For the text-containing cell, return its midpoint in (x, y) coordinate format. 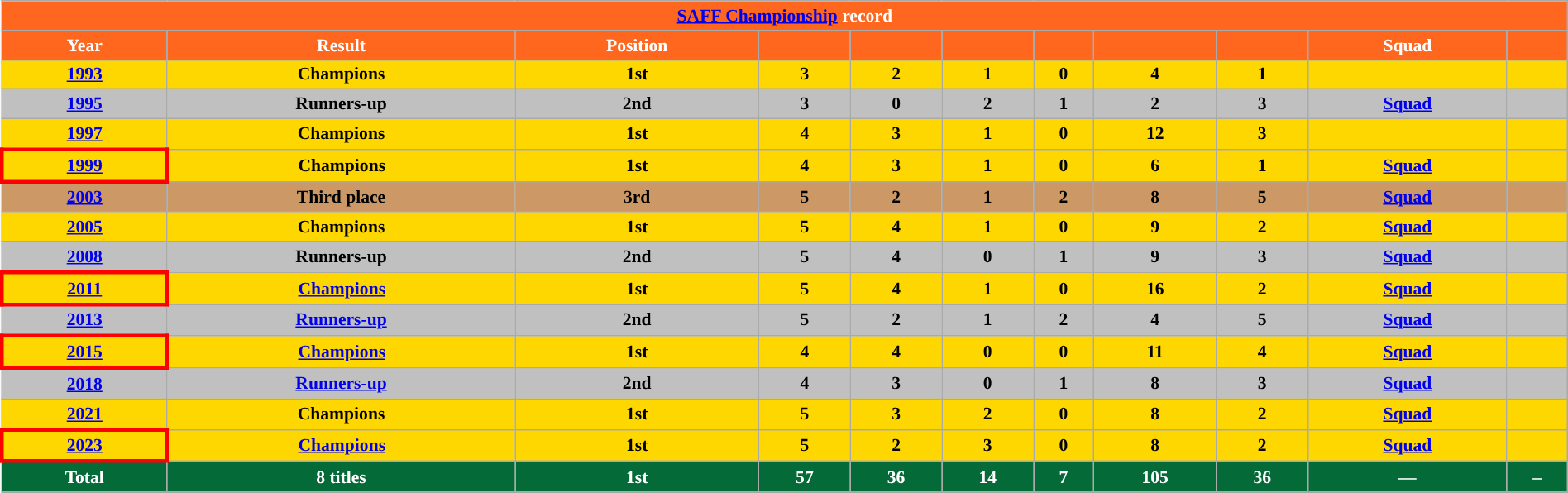
12 (1155, 134)
Position (637, 45)
– (1537, 476)
105 (1155, 476)
1993 (84, 74)
1995 (84, 104)
3rd (637, 197)
2011 (84, 288)
2023 (84, 445)
SAFF Championship record (784, 16)
2021 (84, 414)
1999 (84, 165)
2018 (84, 384)
1997 (84, 134)
Result (341, 45)
7 (1064, 476)
Total (84, 476)
6 (1155, 165)
11 (1155, 352)
14 (987, 476)
2013 (84, 321)
16 (1155, 288)
2008 (84, 256)
2003 (84, 197)
— (1408, 476)
2005 (84, 227)
8 titles (341, 476)
Year (84, 45)
2015 (84, 352)
57 (806, 476)
Third place (341, 197)
